Provide the (X, Y) coordinate of the cell's center where the given text is located.  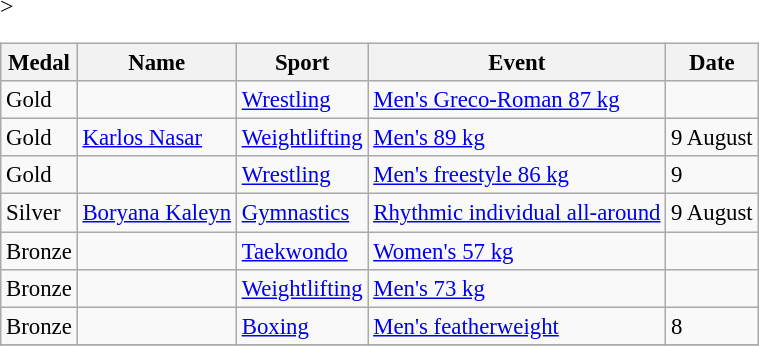
Sport (302, 63)
Taekwondo (302, 251)
Women's 57 kg (517, 251)
Boxing (302, 326)
Men's Greco-Roman 87 kg (517, 100)
9 (712, 175)
Name (156, 63)
8 (712, 326)
Karlos Nasar (156, 138)
Silver (39, 213)
Men's featherweight (517, 326)
Men's freestyle 86 kg (517, 175)
Event (517, 63)
Men's 73 kg (517, 288)
Date (712, 63)
Gymnastics (302, 213)
Men's 89 kg (517, 138)
Rhythmic individual all-around (517, 213)
Boryana Kaleyn (156, 213)
Medal (39, 63)
